Detect which cell encompasses the target text, then output its [X, Y] center coordinate. 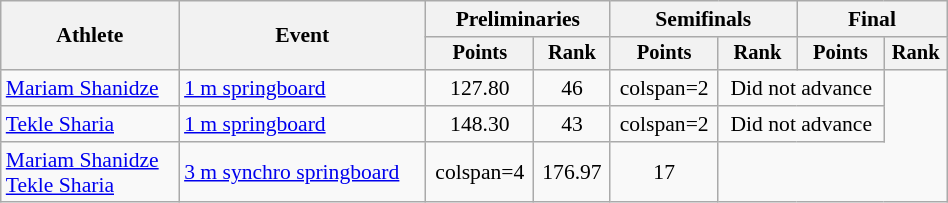
Semifinals [704, 19]
Athlete [90, 36]
Tekle Sharia [90, 124]
Event [302, 36]
127.80 [480, 88]
17 [664, 172]
Final [872, 19]
Preliminaries [518, 19]
148.30 [480, 124]
Mariam Shanidze [90, 88]
176.97 [572, 172]
3 m synchro springboard [302, 172]
colspan=4 [480, 172]
43 [572, 124]
Mariam Shanidze Tekle Sharia [90, 172]
46 [572, 88]
